From the cell containing the given text, extract its center point as [X, Y] coordinate. 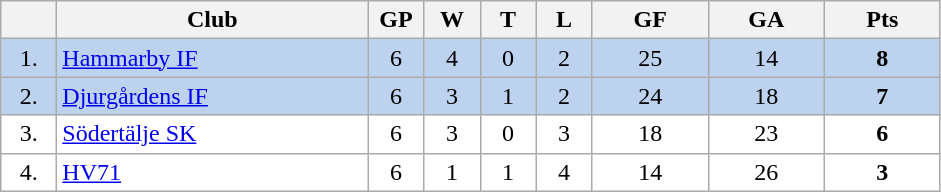
T [508, 20]
Club [212, 20]
GP [396, 20]
Djurgårdens IF [212, 96]
HV71 [212, 172]
Pts [882, 20]
2. [29, 96]
23 [766, 134]
1. [29, 58]
8 [882, 58]
3. [29, 134]
GA [766, 20]
Hammarby IF [212, 58]
W [452, 20]
25 [650, 58]
7 [882, 96]
24 [650, 96]
4. [29, 172]
26 [766, 172]
Södertälje SK [212, 134]
L [564, 20]
GF [650, 20]
